Determine the [x, y] coordinate at the center of the cell enclosing the given text.  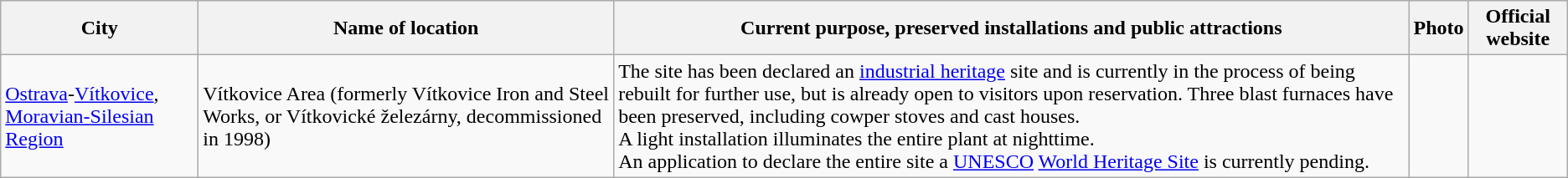
Ostrava-Vítkovice, Moravian-Silesian Region [100, 116]
City [100, 28]
Current purpose, preserved installations and public attractions [1012, 28]
Name of location [406, 28]
Photo [1439, 28]
Vítkovice Area (formerly Vítkovice Iron and Steel Works, or Vítkovické železárny, decommissioned in 1998) [406, 116]
Official website [1518, 28]
